Provide the [X, Y] coordinate of the cell's center where the given text is located.  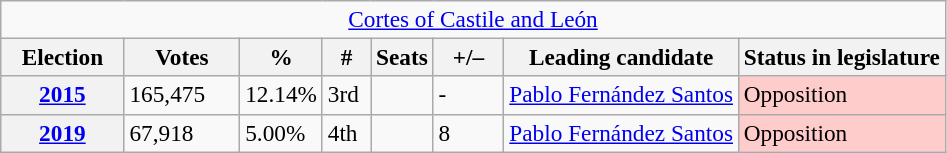
165,475 [182, 95]
+/– [468, 57]
Status in legislature [842, 57]
4th [346, 133]
2015 [62, 95]
Election [62, 57]
67,918 [182, 133]
# [346, 57]
8 [468, 133]
Cortes of Castile and León [474, 19]
% [282, 57]
- [468, 95]
Leading candidate [621, 57]
Votes [182, 57]
2019 [62, 133]
5.00% [282, 133]
3rd [346, 95]
Seats [402, 57]
12.14% [282, 95]
